Determine the [x, y] coordinate at the center of the cell enclosing the given text.  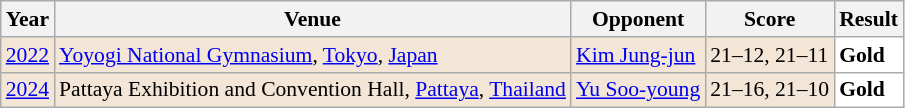
Yoyogi National Gymnasium, Tokyo, Japan [312, 55]
21–16, 21–10 [770, 90]
21–12, 21–11 [770, 55]
Opponent [638, 19]
Pattaya Exhibition and Convention Hall, Pattaya, Thailand [312, 90]
Kim Jung-jun [638, 55]
Yu Soo-young [638, 90]
Year [28, 19]
Result [868, 19]
2022 [28, 55]
Venue [312, 19]
2024 [28, 90]
Score [770, 19]
